Search for the cell housing the specified text and yield its [x, y] center coordinate. 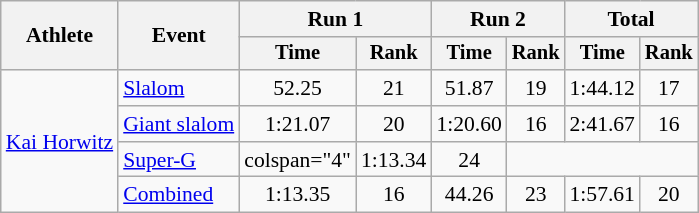
24 [468, 160]
1:13.35 [298, 195]
Kai Horwitz [60, 141]
Run 1 [335, 19]
1:57.61 [602, 195]
1:13.34 [394, 160]
44.26 [468, 195]
2:41.67 [602, 124]
Slalom [178, 88]
52.25 [298, 88]
51.87 [468, 88]
1:21.07 [298, 124]
23 [536, 195]
Run 2 [498, 19]
Super-G [178, 160]
Giant slalom [178, 124]
1:44.12 [602, 88]
Combined [178, 195]
19 [536, 88]
21 [394, 88]
Event [178, 36]
17 [669, 88]
1:20.60 [468, 124]
Total [630, 19]
Athlete [60, 36]
colspan="4" [298, 160]
